Identify which cell holds the provided text, then report its [x, y] central coordinate. 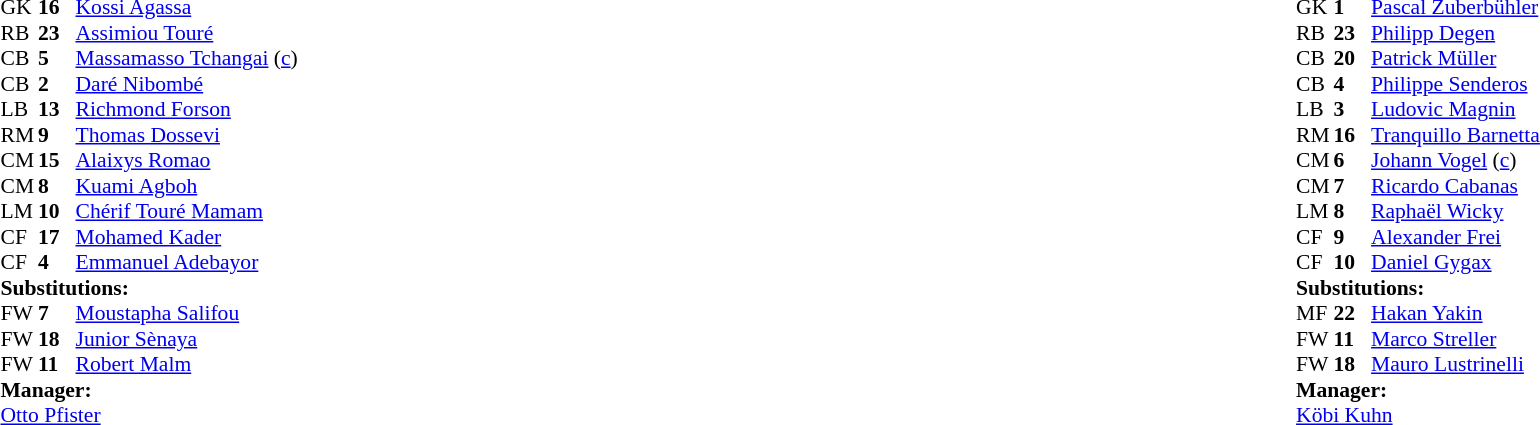
Alaixys Romao [187, 161]
20 [1353, 59]
Ricardo Cabanas [1456, 186]
3 [1353, 109]
Richmond Forson [187, 109]
Johann Vogel (c) [1456, 161]
Junior Sènaya [187, 339]
Tranquillo Barnetta [1456, 135]
Massamasso Tchangai (c) [187, 59]
Ludovic Magnin [1456, 109]
Thomas Dossevi [187, 135]
Patrick Müller [1456, 59]
Marco Streller [1456, 339]
Philipp Degen [1456, 33]
Philippe Senderos [1456, 84]
17 [57, 237]
Mohamed Kader [187, 237]
Robert Malm [187, 365]
Daré Nibombé [187, 84]
Kuami Agboh [187, 186]
Daniel Gygax [1456, 263]
5 [57, 59]
Raphaël Wicky [1456, 211]
Emmanuel Adebayor [187, 263]
Alexander Frei [1456, 237]
Hakan Yakin [1456, 313]
Moustapha Salifou [187, 313]
15 [57, 161]
Chérif Touré Mamam [187, 211]
Assimiou Touré [187, 33]
16 [1353, 135]
13 [57, 109]
22 [1353, 313]
Mauro Lustrinelli [1456, 365]
6 [1353, 161]
2 [57, 84]
MF [1315, 313]
